Capture the cell that displays the provided text and extract its (x, y) central coordinate. 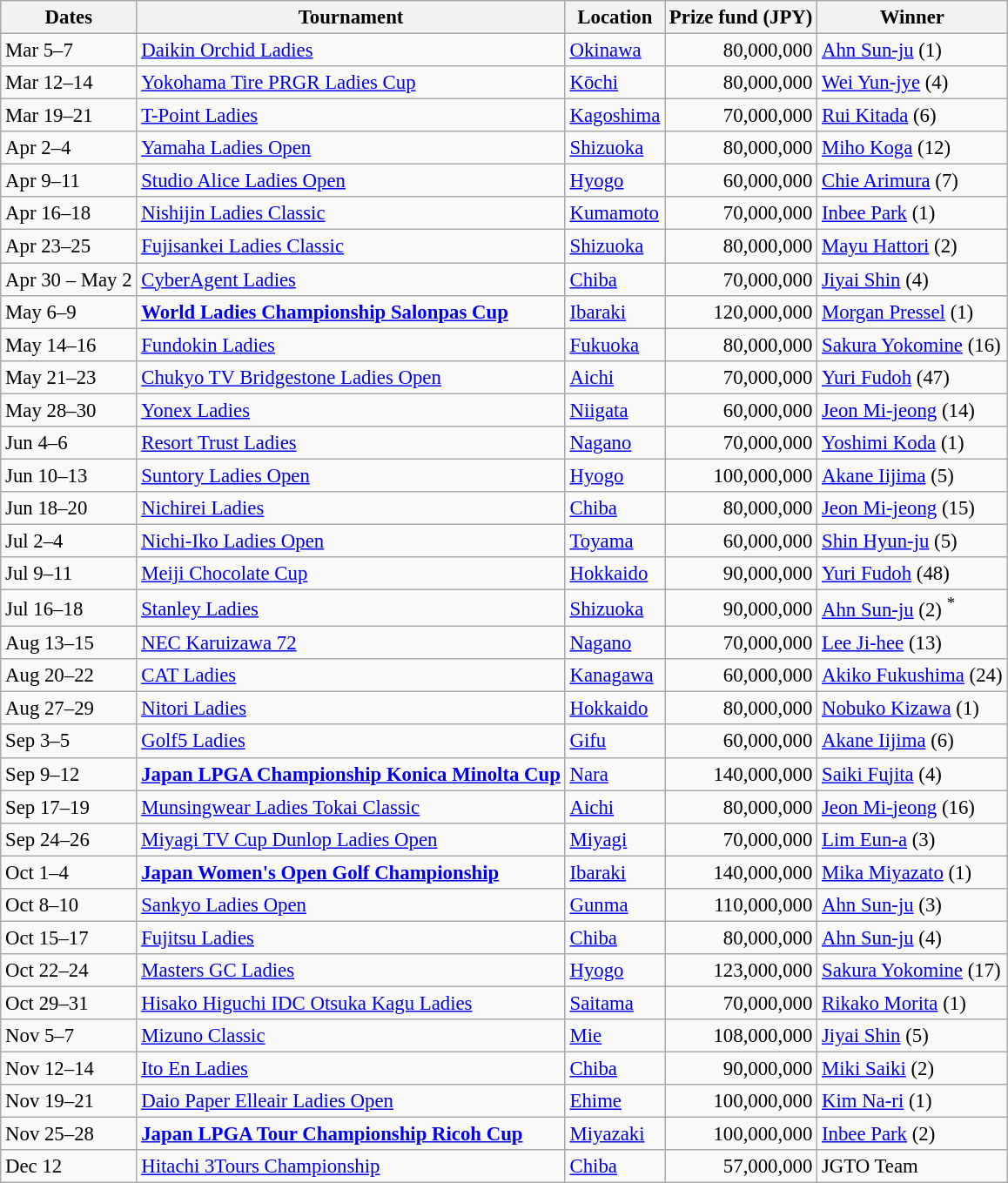
May 14–16 (69, 345)
Jul 9–11 (69, 574)
Fundokin Ladies (351, 345)
Apr 23–25 (69, 246)
Aug 20–22 (69, 676)
Rikako Morita (1) (912, 1003)
Mika Miyazato (1) (912, 872)
Apr 9–11 (69, 181)
Inbee Park (1) (912, 213)
Location (615, 17)
Nichirei Ladies (351, 508)
110,000,000 (742, 905)
Ahn Sun-ju (1) (912, 50)
Sep 24–26 (69, 839)
Sakura Yokomine (17) (912, 971)
Nov 5–7 (69, 1036)
Meiji Chocolate Cup (351, 574)
Golf5 Ladies (351, 742)
Ito En Ladies (351, 1069)
Mie (615, 1036)
Japan LPGA Tour Championship Ricoh Cup (351, 1134)
Akane Iijima (5) (912, 475)
Apr 16–18 (69, 213)
Ahn Sun-ju (4) (912, 938)
Ehime (615, 1101)
Oct 29–31 (69, 1003)
Yokohama Tire PRGR Ladies Cup (351, 83)
57,000,000 (742, 1166)
Okinawa (615, 50)
Daio Paper Elleair Ladies Open (351, 1101)
Yoshimi Koda (1) (912, 443)
Prize fund (JPY) (742, 17)
Jun 18–20 (69, 508)
Kanagawa (615, 676)
CAT Ladies (351, 676)
Ahn Sun-ju (2) * (912, 608)
Tournament (351, 17)
Sep 9–12 (69, 774)
Ahn Sun-ju (3) (912, 905)
Oct 15–17 (69, 938)
Lim Eun-a (3) (912, 839)
108,000,000 (742, 1036)
Daikin Orchid Ladies (351, 50)
CyberAgent Ladies (351, 279)
Studio Alice Ladies Open (351, 181)
Fukuoka (615, 345)
May 21–23 (69, 377)
Gifu (615, 742)
Kumamoto (615, 213)
Nishijin Ladies Classic (351, 213)
Nov 19–21 (69, 1101)
Wei Yun-jye (4) (912, 83)
Oct 22–24 (69, 971)
Akane Iijima (6) (912, 742)
Rui Kitada (6) (912, 116)
123,000,000 (742, 971)
Apr 30 – May 2 (69, 279)
Inbee Park (2) (912, 1134)
Resort Trust Ladies (351, 443)
Oct 1–4 (69, 872)
Kōchi (615, 83)
Mayu Hattori (2) (912, 246)
Miyagi (615, 839)
Sakura Yokomine (16) (912, 345)
Gunma (615, 905)
Jul 16–18 (69, 608)
Aug 13–15 (69, 643)
Saiki Fujita (4) (912, 774)
Sankyo Ladies Open (351, 905)
Jeon Mi-jeong (16) (912, 807)
Niigata (615, 410)
Japan LPGA Championship Konica Minolta Cup (351, 774)
Nara (615, 774)
Yamaha Ladies Open (351, 148)
Nobuko Kizawa (1) (912, 709)
Chukyo TV Bridgestone Ladies Open (351, 377)
Nitori Ladies (351, 709)
Yuri Fudoh (47) (912, 377)
May 6–9 (69, 312)
Miho Koga (12) (912, 148)
Mar 12–14 (69, 83)
Kim Na-ri (1) (912, 1101)
Yuri Fudoh (48) (912, 574)
Dec 12 (69, 1166)
Nov 12–14 (69, 1069)
Jeon Mi-jeong (14) (912, 410)
Fujisankei Ladies Classic (351, 246)
Kagoshima (615, 116)
Jun 10–13 (69, 475)
Morgan Pressel (1) (912, 312)
Miyazaki (615, 1134)
Akiko Fukushima (24) (912, 676)
Jiyai Shin (5) (912, 1036)
Jiyai Shin (4) (912, 279)
Munsingwear Ladies Tokai Classic (351, 807)
Nichi-Iko Ladies Open (351, 541)
Fujitsu Ladies (351, 938)
Mar 19–21 (69, 116)
T-Point Ladies (351, 116)
Japan Women's Open Golf Championship (351, 872)
Jul 2–4 (69, 541)
JGTO Team (912, 1166)
Oct 8–10 (69, 905)
Chie Arimura (7) (912, 181)
May 28–30 (69, 410)
Saitama (615, 1003)
Dates (69, 17)
Hisako Higuchi IDC Otsuka Kagu Ladies (351, 1003)
Shin Hyun-ju (5) (912, 541)
Toyama (615, 541)
World Ladies Championship Salonpas Cup (351, 312)
Mar 5–7 (69, 50)
Masters GC Ladies (351, 971)
Hitachi 3Tours Championship (351, 1166)
Miyagi TV Cup Dunlop Ladies Open (351, 839)
Sep 3–5 (69, 742)
Jun 4–6 (69, 443)
Stanley Ladies (351, 608)
Jeon Mi-jeong (15) (912, 508)
Suntory Ladies Open (351, 475)
Miki Saiki (2) (912, 1069)
Apr 2–4 (69, 148)
Lee Ji-hee (13) (912, 643)
Mizuno Classic (351, 1036)
Winner (912, 17)
Nov 25–28 (69, 1134)
Aug 27–29 (69, 709)
120,000,000 (742, 312)
Yonex Ladies (351, 410)
NEC Karuizawa 72 (351, 643)
Sep 17–19 (69, 807)
